Find where the given text appears and provide that cell's center as [X, Y] coordinate. 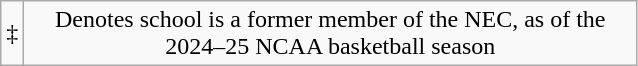
‡ [12, 34]
Denotes school is a former member of the NEC, as of the 2024–25 NCAA basketball season [330, 34]
